Find where the given text appears and provide that cell's center as (X, Y) coordinate. 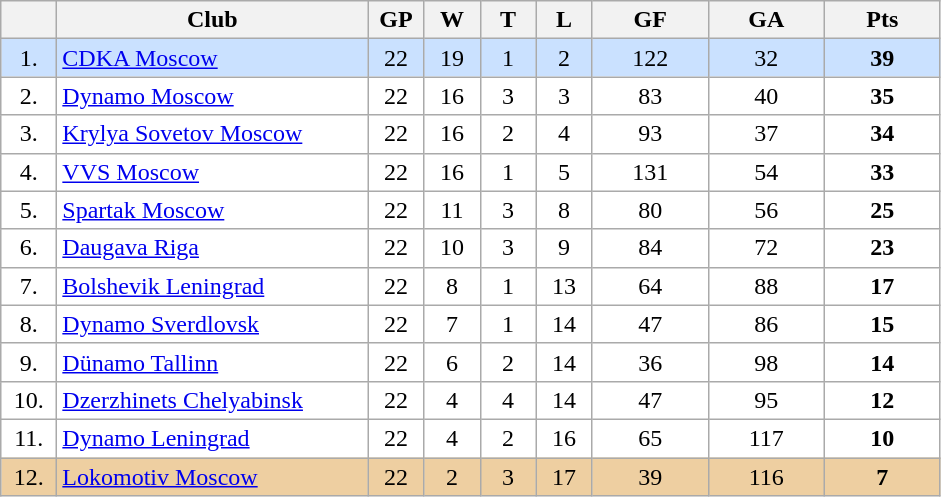
54 (766, 172)
9. (29, 362)
Bolshevik Leningrad (212, 286)
56 (766, 210)
131 (650, 172)
10. (29, 400)
84 (650, 248)
6 (452, 362)
Dynamo Moscow (212, 96)
36 (650, 362)
Dynamo Sverdlovsk (212, 324)
40 (766, 96)
11 (452, 210)
72 (766, 248)
13 (564, 286)
GA (766, 20)
64 (650, 286)
86 (766, 324)
Lokomotiv Moscow (212, 477)
Spartak Moscow (212, 210)
12. (29, 477)
1. (29, 58)
117 (766, 438)
T (508, 20)
88 (766, 286)
93 (650, 134)
Krylya Sovetov Moscow (212, 134)
GF (650, 20)
32 (766, 58)
33 (882, 172)
34 (882, 134)
Club (212, 20)
6. (29, 248)
2. (29, 96)
8. (29, 324)
95 (766, 400)
15 (882, 324)
37 (766, 134)
Pts (882, 20)
23 (882, 248)
Dünamo Tallinn (212, 362)
Dynamo Leningrad (212, 438)
11. (29, 438)
VVS Moscow (212, 172)
65 (650, 438)
116 (766, 477)
83 (650, 96)
7. (29, 286)
4. (29, 172)
Dzerzhinets Chelyabinsk (212, 400)
98 (766, 362)
25 (882, 210)
5. (29, 210)
W (452, 20)
Daugava Riga (212, 248)
35 (882, 96)
80 (650, 210)
CDKA Moscow (212, 58)
12 (882, 400)
122 (650, 58)
5 (564, 172)
L (564, 20)
19 (452, 58)
GP (396, 20)
3. (29, 134)
9 (564, 248)
